Determine the (x, y) coordinate at the center of the cell enclosing the given text.  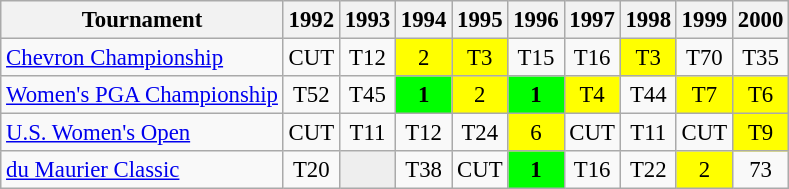
1992 (311, 20)
T35 (760, 58)
T22 (648, 170)
T38 (424, 170)
T45 (367, 95)
1996 (536, 20)
T20 (311, 170)
Women's PGA Championship (142, 95)
T52 (311, 95)
du Maurier Classic (142, 170)
1995 (480, 20)
T44 (648, 95)
2000 (760, 20)
73 (760, 170)
T70 (704, 58)
Tournament (142, 20)
T9 (760, 133)
T6 (760, 95)
U.S. Women's Open (142, 133)
1994 (424, 20)
T4 (592, 95)
1997 (592, 20)
Chevron Championship (142, 58)
T15 (536, 58)
1998 (648, 20)
1993 (367, 20)
T24 (480, 133)
6 (536, 133)
1999 (704, 20)
T7 (704, 95)
